Detect which cell encompasses the target text, then output its (X, Y) center coordinate. 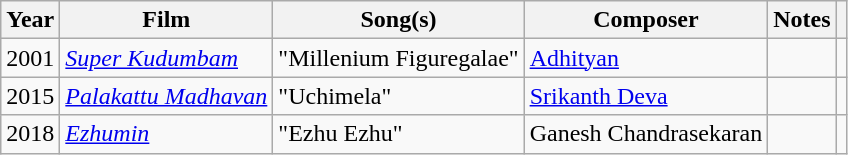
Notes (802, 20)
"Ezhu Ezhu" (398, 134)
Year (30, 20)
Super Kudumbam (166, 58)
Composer (646, 20)
Song(s) (398, 20)
2001 (30, 58)
Film (166, 20)
"Uchimela" (398, 96)
2015 (30, 96)
2018 (30, 134)
"Millenium Figuregalae" (398, 58)
Ganesh Chandrasekaran (646, 134)
Ezhumin (166, 134)
Adhityan (646, 58)
Srikanth Deva (646, 96)
Palakattu Madhavan (166, 96)
